Detect which cell encompasses the target text, then output its (x, y) center coordinate. 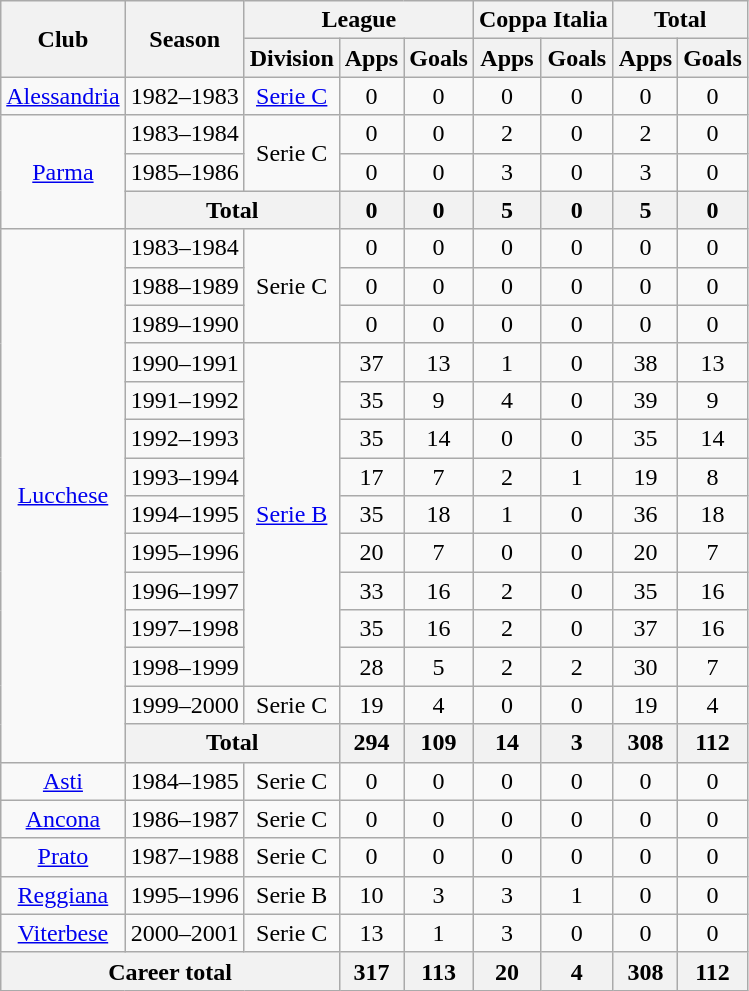
1996–1997 (184, 591)
1982–1983 (184, 96)
30 (645, 667)
1999–2000 (184, 705)
28 (371, 667)
36 (645, 515)
Parma (63, 172)
Reggiana (63, 895)
8 (713, 477)
113 (439, 971)
1994–1995 (184, 515)
38 (645, 362)
109 (439, 743)
1987–1988 (184, 857)
1992–1993 (184, 438)
1991–1992 (184, 400)
Alessandria (63, 96)
1997–1998 (184, 629)
Career total (170, 971)
Ancona (63, 819)
Viterbese (63, 933)
Club (63, 39)
Division (292, 58)
33 (371, 591)
1993–1994 (184, 477)
Season (184, 39)
1990–1991 (184, 362)
17 (371, 477)
League (358, 20)
294 (371, 743)
1986–1987 (184, 819)
1985–1986 (184, 172)
10 (371, 895)
1988–1989 (184, 286)
2000–2001 (184, 933)
39 (645, 400)
Lucchese (63, 496)
Prato (63, 857)
1998–1999 (184, 667)
1984–1985 (184, 781)
Asti (63, 781)
317 (371, 971)
Coppa Italia (543, 20)
1989–1990 (184, 324)
